Identify which cell holds the provided text, then report its [X, Y] central coordinate. 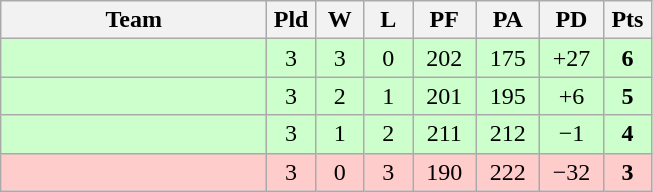
4 [628, 134]
175 [508, 58]
Pts [628, 20]
Team [134, 20]
190 [444, 172]
5 [628, 96]
PA [508, 20]
−1 [572, 134]
211 [444, 134]
195 [508, 96]
202 [444, 58]
Pld [292, 20]
PD [572, 20]
212 [508, 134]
+27 [572, 58]
+6 [572, 96]
PF [444, 20]
201 [444, 96]
−32 [572, 172]
L [388, 20]
6 [628, 58]
222 [508, 172]
W [340, 20]
